Find where the given text appears and provide that cell's center as (X, Y) coordinate. 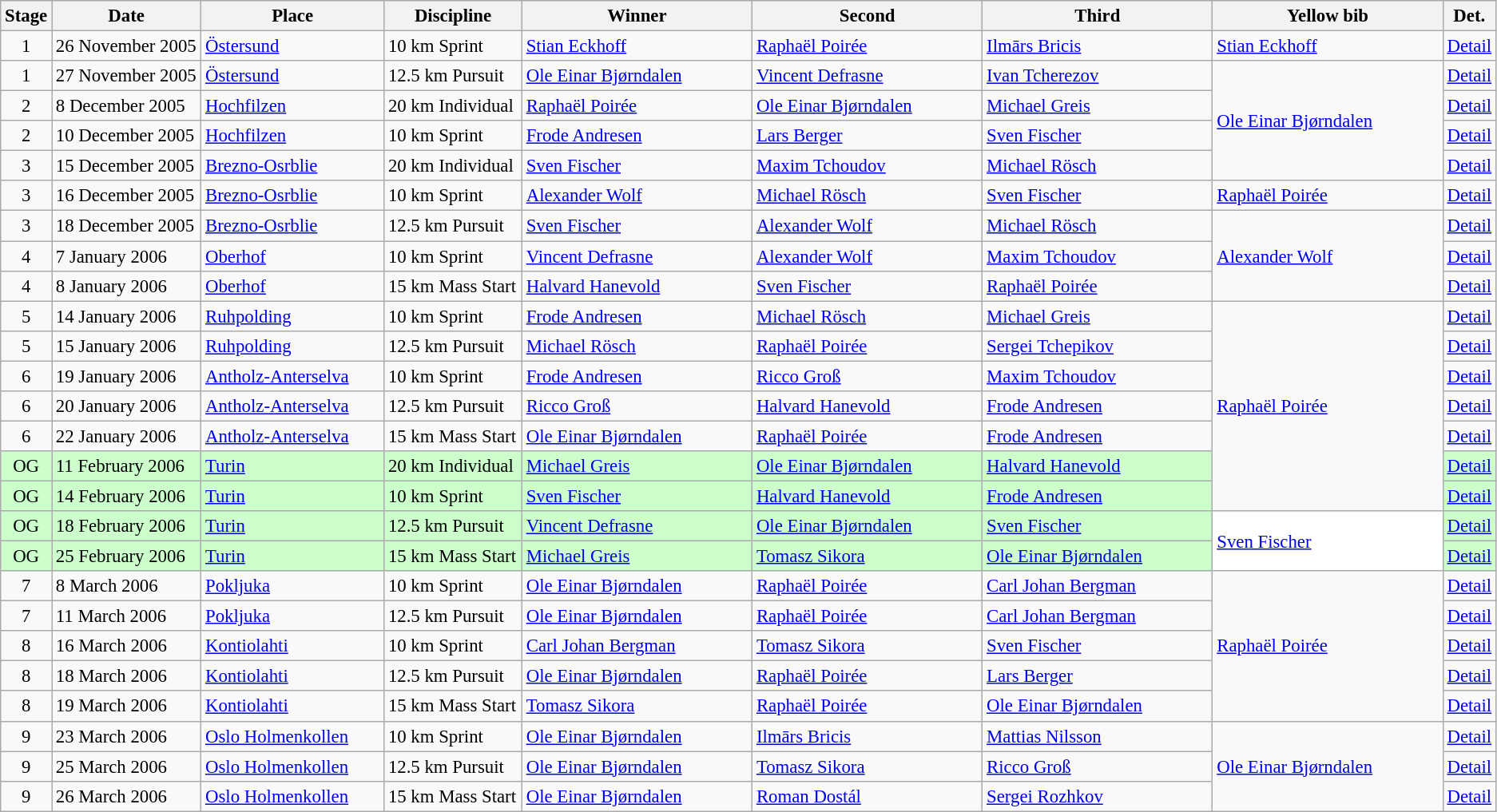
Discipline (454, 16)
Second (868, 16)
15 January 2006 (126, 346)
Roman Dostál (868, 796)
11 February 2006 (126, 466)
8 January 2006 (126, 286)
19 January 2006 (126, 376)
8 December 2005 (126, 106)
Third (1098, 16)
Sergei Rozhkov (1098, 796)
8 March 2006 (126, 586)
Winner (637, 16)
18 February 2006 (126, 526)
15 December 2005 (126, 166)
25 February 2006 (126, 557)
Yellow bib (1328, 16)
Place (292, 16)
10 December 2005 (126, 136)
14 January 2006 (126, 316)
Sergei Tchepikov (1098, 346)
Stage (26, 16)
16 December 2005 (126, 196)
23 March 2006 (126, 736)
18 March 2006 (126, 676)
7 January 2006 (126, 256)
27 November 2005 (126, 76)
26 November 2005 (126, 46)
Ivan Tcherezov (1098, 76)
20 January 2006 (126, 406)
19 March 2006 (126, 707)
22 January 2006 (126, 436)
25 March 2006 (126, 766)
18 December 2005 (126, 226)
16 March 2006 (126, 646)
Det. (1469, 16)
14 February 2006 (126, 496)
11 March 2006 (126, 616)
Date (126, 16)
26 March 2006 (126, 796)
Mattias Nilsson (1098, 736)
